Provide the [X, Y] coordinate of the cell's center where the given text is located.  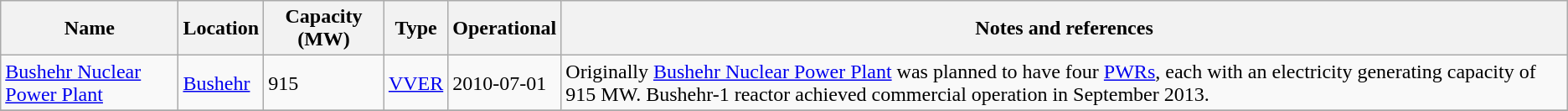
Operational [504, 29]
2010-07-01 [504, 82]
Bushehr Nuclear Power Plant [90, 82]
Location [221, 29]
Notes and references [1064, 29]
Name [90, 29]
Capacity (MW) [324, 29]
Bushehr [221, 82]
915 [324, 82]
Type [415, 29]
VVER [415, 82]
